Determine the (X, Y) coordinate at the center of the cell enclosing the given text.  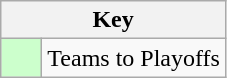
Key (114, 20)
Teams to Playoffs (134, 58)
